Detect which cell encompasses the target text, then output its [x, y] center coordinate. 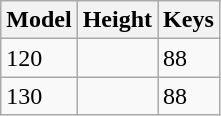
120 [39, 58]
Keys [189, 20]
Height [117, 20]
Model [39, 20]
130 [39, 96]
